Provide the (x, y) coordinate of the cell's center where the given text is located.  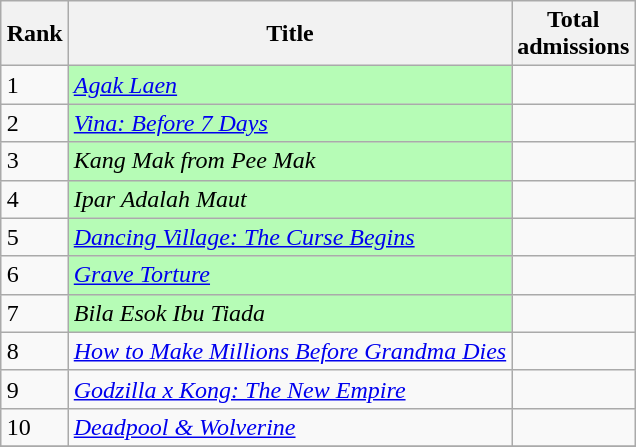
9 (34, 389)
Godzilla x Kong: The New Empire (290, 389)
10 (34, 427)
4 (34, 199)
How to Make Millions Before Grandma Dies (290, 351)
Rank (34, 34)
Ipar Adalah Maut (290, 199)
7 (34, 313)
Dancing Village: The Curse Begins (290, 237)
1 (34, 85)
Kang Mak from Pee Mak (290, 161)
6 (34, 275)
Totaladmissions (574, 34)
8 (34, 351)
5 (34, 237)
Grave Torture (290, 275)
Vina: Before 7 Days (290, 123)
Title (290, 34)
Bila Esok Ibu Tiada (290, 313)
Deadpool & Wolverine (290, 427)
Agak Laen (290, 85)
2 (34, 123)
3 (34, 161)
